Return (X, Y) of the center of cell containing provided text 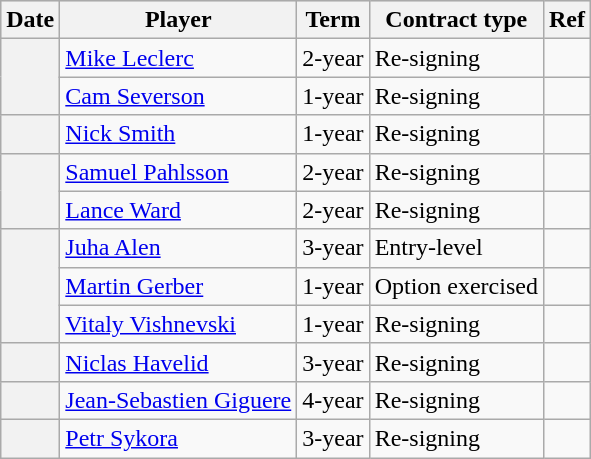
Martin Gerber (178, 286)
Ref (566, 20)
Contract type (456, 20)
Entry-level (456, 248)
Samuel Pahlsson (178, 172)
Cam Severson (178, 96)
Petr Sykora (178, 438)
4-year (333, 400)
Mike Leclerc (178, 58)
Nick Smith (178, 134)
Player (178, 20)
Vitaly Vishnevski (178, 324)
Juha Alen (178, 248)
Date (30, 20)
Jean-Sebastien Giguere (178, 400)
Lance Ward (178, 210)
Niclas Havelid (178, 362)
Term (333, 20)
Option exercised (456, 286)
